Provide the (X, Y) coordinate of the cell's center where the given text is located.  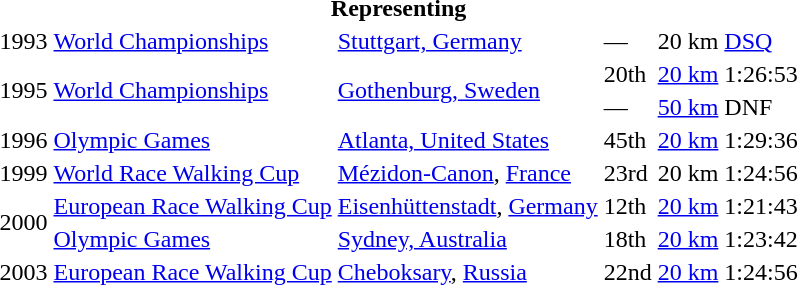
20th (628, 74)
European Race Walking Cup (192, 206)
Mézidon-Canon, France (468, 173)
45th (628, 140)
Sydney, Australia (468, 239)
Eisenhüttenstadt, Germany (468, 206)
50 km (688, 107)
23rd (628, 173)
Atlanta, United States (468, 140)
12th (628, 206)
18th (628, 239)
Gothenburg, Sweden (468, 90)
World Race Walking Cup (192, 173)
Stuttgart, Germany (468, 41)
